Find where the given text appears and provide that cell's center as (X, Y) coordinate. 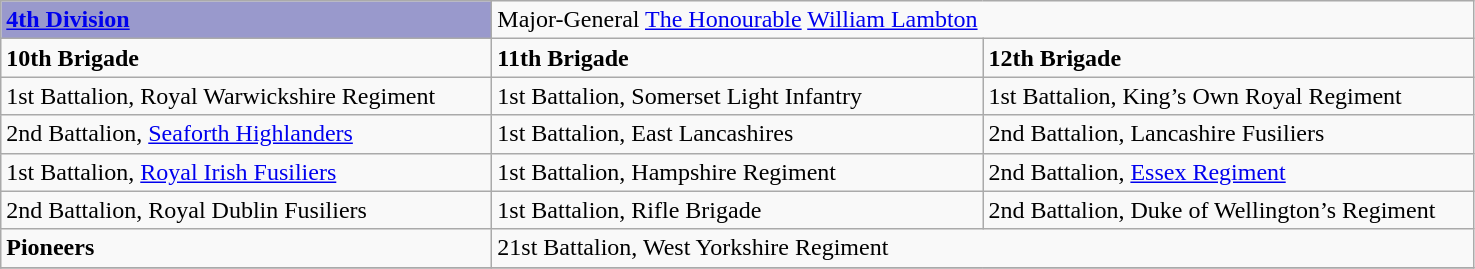
1st Battalion, Royal Warwickshire Regiment (246, 96)
12th Brigade (1228, 58)
Pioneers (246, 248)
Major-General The Honourable William Lambton (983, 20)
2nd Battalion, Lancashire Fusiliers (1228, 134)
2nd Battalion, Essex Regiment (1228, 172)
10th Brigade (246, 58)
21st Battalion, West Yorkshire Regiment (983, 248)
1st Battalion, Rifle Brigade (738, 210)
2nd Battalion, Seaforth Highlanders (246, 134)
1st Battalion, Hampshire Regiment (738, 172)
1st Battalion, King’s Own Royal Regiment (1228, 96)
1st Battalion, Royal Irish Fusiliers (246, 172)
2nd Battalion, Royal Dublin Fusiliers (246, 210)
2nd Battalion, Duke of Wellington’s Regiment (1228, 210)
4th Division (246, 20)
1st Battalion, East Lancashires (738, 134)
1st Battalion, Somerset Light Infantry (738, 96)
11th Brigade (738, 58)
